Capture the cell that displays the provided text and extract its (x, y) central coordinate. 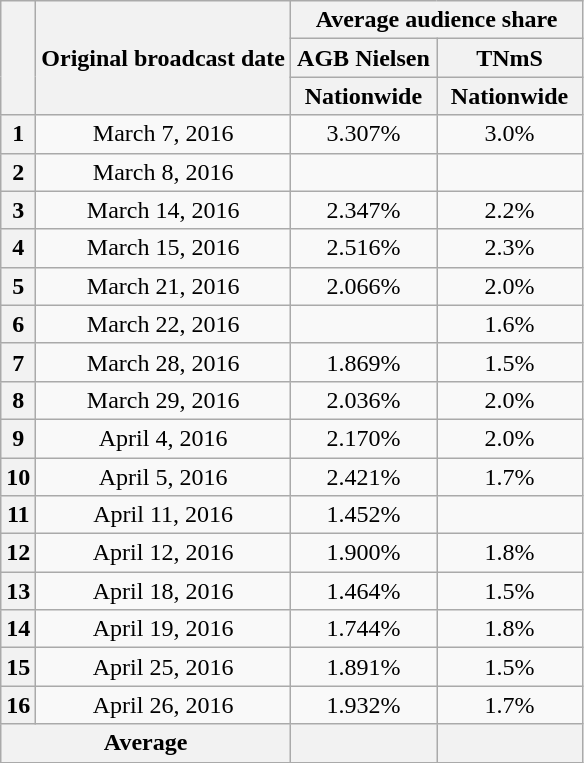
April 18, 2016 (164, 591)
April 12, 2016 (164, 553)
2.170% (363, 438)
11 (18, 515)
8 (18, 400)
1.464% (363, 591)
March 22, 2016 (164, 324)
4 (18, 248)
April 4, 2016 (164, 438)
Original broadcast date (164, 58)
AGB Nielsen (363, 58)
April 11, 2016 (164, 515)
1.6% (509, 324)
10 (18, 477)
6 (18, 324)
TNmS (509, 58)
April 25, 2016 (164, 667)
2.2% (509, 210)
9 (18, 438)
1 (18, 134)
2.036% (363, 400)
April 26, 2016 (164, 705)
1.869% (363, 362)
1.900% (363, 553)
2.066% (363, 286)
3.307% (363, 134)
Average (146, 743)
April 5, 2016 (164, 477)
March 29, 2016 (164, 400)
15 (18, 667)
7 (18, 362)
2.347% (363, 210)
3 (18, 210)
1.452% (363, 515)
April 19, 2016 (164, 629)
1.932% (363, 705)
Average audience share (436, 20)
March 8, 2016 (164, 172)
1.891% (363, 667)
March 7, 2016 (164, 134)
16 (18, 705)
2.516% (363, 248)
5 (18, 286)
12 (18, 553)
March 15, 2016 (164, 248)
March 21, 2016 (164, 286)
2.421% (363, 477)
1.744% (363, 629)
3.0% (509, 134)
March 14, 2016 (164, 210)
2.3% (509, 248)
13 (18, 591)
14 (18, 629)
March 28, 2016 (164, 362)
2 (18, 172)
